Identify which cell holds the provided text, then report its [x, y] central coordinate. 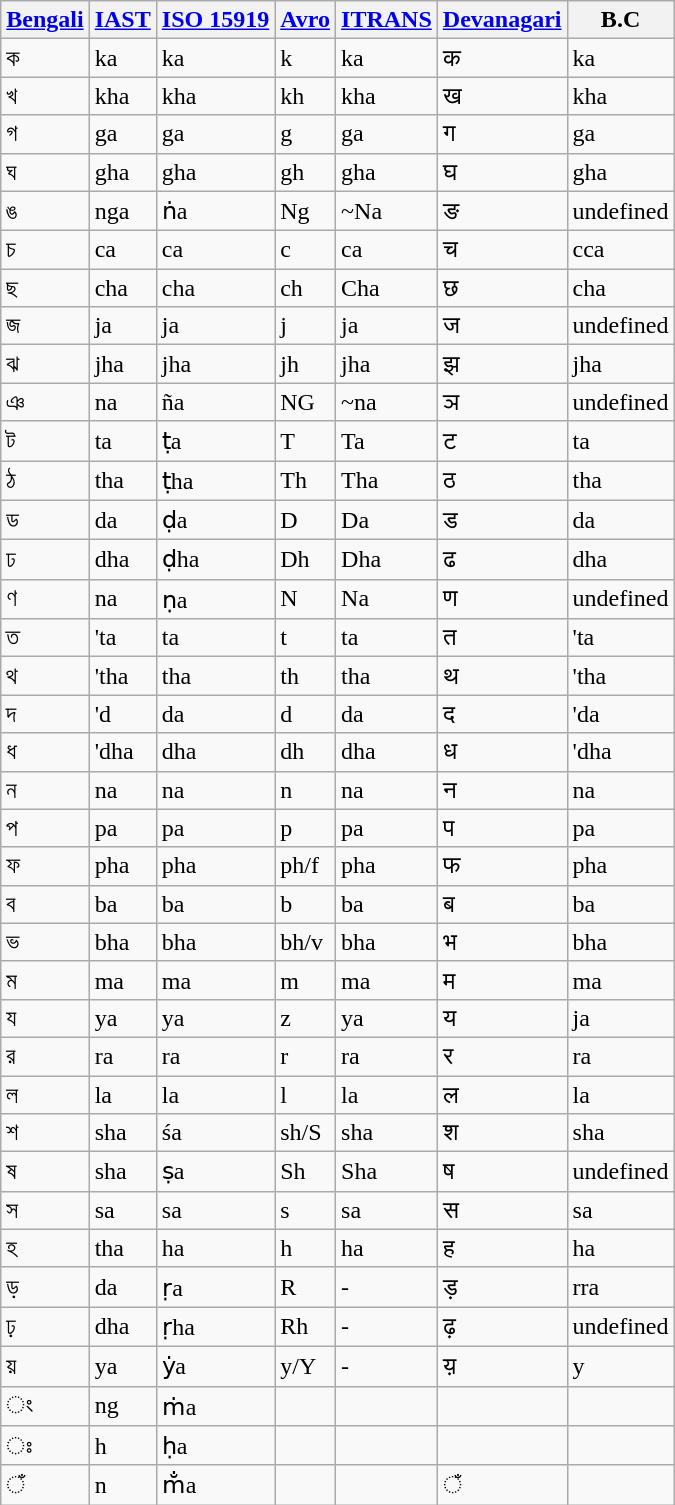
झ [502, 364]
फ [502, 866]
ক [45, 58]
cca [620, 250]
j [306, 326]
গ [45, 134]
क [502, 58]
T [306, 441]
ḥa [215, 1446]
g [306, 134]
Ta [387, 441]
म [502, 980]
Avro [306, 20]
D [306, 520]
b [306, 904]
kh [306, 96]
Tha [387, 480]
न [502, 790]
ढ़ [502, 1327]
ण [502, 599]
ṭa [215, 441]
~Na [387, 211]
য় [45, 1366]
ह [502, 1248]
gh [306, 172]
ঝ [45, 364]
Na [387, 599]
দ [45, 714]
छ [502, 288]
m̐a [215, 1485]
NG [306, 402]
ষ [45, 1172]
ḍa [215, 520]
ড [45, 520]
z [306, 1018]
l [306, 1095]
চ [45, 250]
ṭha [215, 480]
ṅa [215, 211]
ঠ [45, 480]
d [306, 714]
ङ [502, 211]
ত [45, 638]
śa [215, 1133]
r [306, 1056]
ড় [45, 1287]
p [306, 828]
ITRANS [387, 20]
स [502, 1210]
k [306, 58]
ẏa [215, 1366]
প [45, 828]
थ [502, 676]
ṇa [215, 599]
ধ [45, 752]
ग [502, 134]
ध [502, 752]
jh [306, 364]
ব [45, 904]
Sh [306, 1172]
ṁa [215, 1406]
ch [306, 288]
Devanagari [502, 20]
IAST [122, 20]
হ [45, 1248]
ISO 15919 [215, 20]
ং [45, 1406]
घ [502, 172]
य़ [502, 1366]
র [45, 1056]
খ [45, 96]
Dh [306, 560]
ड [502, 520]
ng [122, 1406]
শ [45, 1133]
ट [502, 441]
Cha [387, 288]
m [306, 980]
Dha [387, 560]
c [306, 250]
th [306, 676]
द [502, 714]
ṣa [215, 1172]
प [502, 828]
ल [502, 1095]
ঙ [45, 211]
श [502, 1133]
Bengali [45, 20]
'da [620, 714]
N [306, 599]
ड़ [502, 1287]
ञ [502, 402]
B.C [620, 20]
र [502, 1056]
ফ [45, 866]
ब [502, 904]
Th [306, 480]
Sha [387, 1172]
y [620, 1366]
Ng [306, 211]
ঘ [45, 172]
ভ [45, 942]
y/Y [306, 1366]
'd [122, 714]
ট [45, 441]
ণ [45, 599]
च [502, 250]
~na [387, 402]
জ [45, 326]
ṛa [215, 1287]
ḍha [215, 560]
dh [306, 752]
ठ [502, 480]
থ [45, 676]
sh/S [306, 1133]
t [306, 638]
य [502, 1018]
স [45, 1210]
ল [45, 1095]
nga [122, 211]
ña [215, 402]
rra [620, 1287]
ঢ [45, 560]
ṛha [215, 1327]
ঞ [45, 402]
ष [502, 1172]
ज [502, 326]
ছ [45, 288]
त [502, 638]
s [306, 1210]
ন [45, 790]
ph/f [306, 866]
ম [45, 980]
भ [502, 942]
ख [502, 96]
ঃ [45, 1446]
Rh [306, 1327]
ढ [502, 560]
ঢ় [45, 1327]
R [306, 1287]
য [45, 1018]
Da [387, 520]
bh/v [306, 942]
